From the cell containing the given text, extract its center point as [x, y] coordinate. 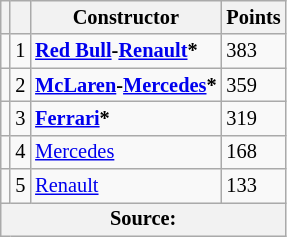
Red Bull-Renault* [126, 51]
5 [20, 186]
133 [254, 186]
4 [20, 152]
1 [20, 51]
Points [254, 17]
Source: [144, 219]
Renault [126, 186]
Ferrari* [126, 118]
383 [254, 51]
3 [20, 118]
359 [254, 85]
McLaren-Mercedes* [126, 85]
319 [254, 118]
168 [254, 152]
2 [20, 85]
Constructor [126, 17]
Mercedes [126, 152]
